Identify which cell holds the provided text, then report its [x, y] central coordinate. 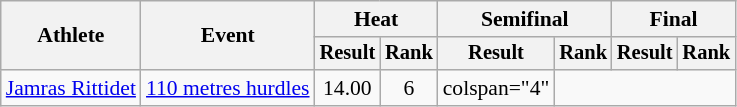
Jamras Rittidet [71, 88]
Athlete [71, 36]
14.00 [348, 88]
Heat [376, 19]
110 metres hurdles [228, 88]
6 [409, 88]
Event [228, 36]
Semifinal [525, 19]
colspan="4" [496, 88]
Final [674, 19]
